Identify which cell holds the provided text, then report its [x, y] central coordinate. 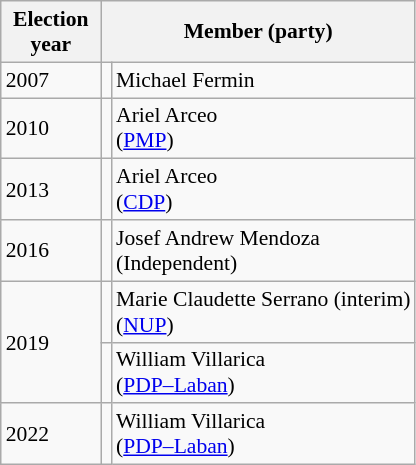
Ariel Arceo(CDP) [263, 190]
2013 [51, 190]
Ariel Arceo(PMP) [263, 128]
2016 [51, 250]
Electionyear [51, 32]
2007 [51, 80]
Member (party) [258, 32]
Josef Andrew Mendoza(Independent) [263, 250]
Marie Claudette Serrano (interim)(NUP) [263, 312]
Michael Fermin [263, 80]
2010 [51, 128]
2019 [51, 342]
2022 [51, 434]
